Return the (x, y) coordinate for the center point of the cell that contains the specified text.  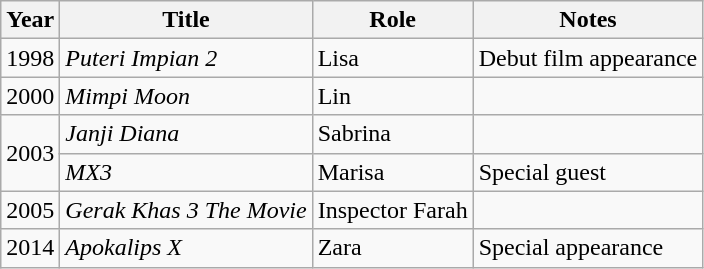
Mimpi Moon (186, 96)
Debut film appearance (588, 58)
Marisa (392, 172)
Role (392, 20)
2003 (30, 153)
Lin (392, 96)
1998 (30, 58)
Notes (588, 20)
MX3 (186, 172)
Gerak Khas 3 The Movie (186, 210)
Janji Diana (186, 134)
2014 (30, 248)
Zara (392, 248)
2000 (30, 96)
2005 (30, 210)
Title (186, 20)
Year (30, 20)
Apokalips X (186, 248)
Puteri Impian 2 (186, 58)
Sabrina (392, 134)
Special guest (588, 172)
Lisa (392, 58)
Inspector Farah (392, 210)
Special appearance (588, 248)
